Return the [X, Y] coordinate for the center point of the cell that contains the specified text.  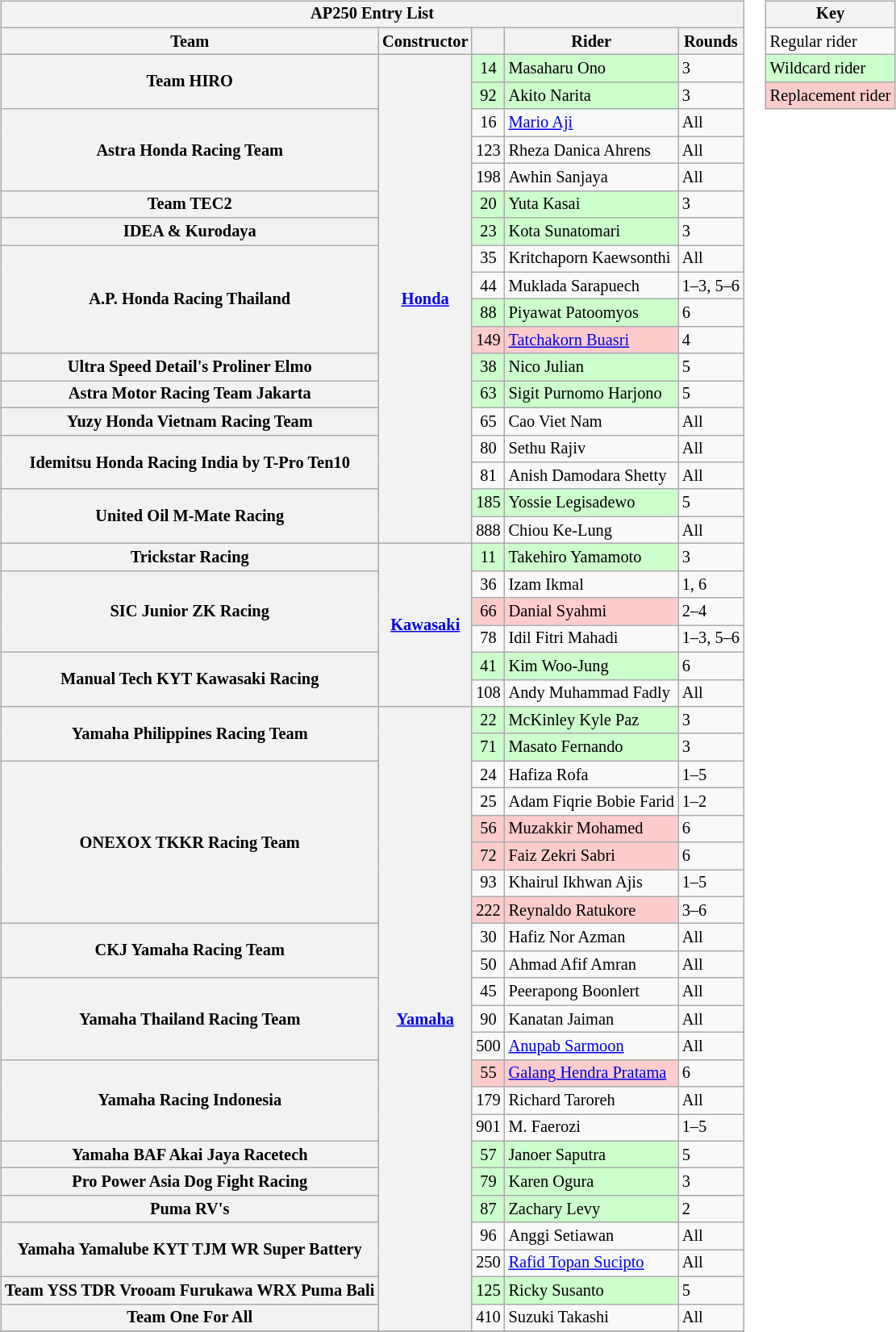
108 [488, 693]
Replacement rider [831, 96]
Constructor [425, 41]
Sethu Rajiv [592, 449]
Danial Syahmi [592, 612]
Kawasaki [425, 625]
41 [488, 666]
36 [488, 584]
CKJ Yamaha Racing Team [190, 950]
38 [488, 367]
Yuta Kasai [592, 204]
93 [488, 883]
Ultra Speed Detail's Proliner Elmo [190, 367]
2–4 [711, 612]
Suzuki Takashi [592, 1317]
AP250 Entry List [373, 15]
Yamaha Thailand Racing Team [190, 1018]
Team TEC2 [190, 204]
Idil Fitri Mahadi [592, 639]
44 [488, 286]
79 [488, 1182]
Hafiz Nor Azman [592, 937]
Mario Aji [592, 123]
45 [488, 992]
Galang Hendra Pratama [592, 1073]
Astra Honda Racing Team [190, 150]
Team [190, 41]
Kanatan Jaiman [592, 1019]
Yamaha Yamalube KYT TJM WR Super Battery [190, 1249]
Pro Power Asia Dog Fight Racing [190, 1182]
Yossie Legisadewo [592, 503]
Nico Julian [592, 367]
Akito Narita [592, 96]
11 [488, 557]
24 [488, 775]
Team One For All [190, 1317]
Awhin Sanjaya [592, 177]
56 [488, 829]
Astra Motor Racing Team Jakarta [190, 395]
Regular rider [831, 41]
Ahmad Afif Amran [592, 965]
250 [488, 1263]
901 [488, 1128]
20 [488, 204]
Honda [425, 299]
A.P. Honda Racing Thailand [190, 300]
22 [488, 720]
30 [488, 937]
179 [488, 1100]
1–2 [711, 802]
Muklada Sarapuech [592, 286]
Adam Fiqrie Bobie Farid [592, 802]
500 [488, 1046]
Rider [592, 41]
Manual Tech KYT Kawasaki Racing [190, 679]
198 [488, 177]
Izam Ikmal [592, 584]
Tatchakorn Buasri [592, 340]
Karen Ogura [592, 1182]
123 [488, 150]
M. Faerozi [592, 1128]
IDEA & Kurodaya [190, 232]
16 [488, 123]
Rafid Topan Sucipto [592, 1263]
Andy Muhammad Fadly [592, 693]
87 [488, 1209]
35 [488, 259]
Idemitsu Honda Racing India by T-Pro Ten10 [190, 461]
Yamaha Philippines Racing Team [190, 734]
Kota Sunatomari [592, 232]
Trickstar Racing [190, 557]
United Oil M-Mate Racing [190, 516]
Kim Woo-Jung [592, 666]
Muzakkir Mohamed [592, 829]
Team HIRO [190, 82]
Wildcard rider [831, 69]
Richard Taroreh [592, 1100]
Peerapong Boonlert [592, 992]
Chiou Ke-Lung [592, 530]
Yamaha Racing Indonesia [190, 1100]
149 [488, 340]
Cao Viet Nam [592, 421]
185 [488, 503]
Faiz Zekri Sabri [592, 856]
2 [711, 1209]
50 [488, 965]
125 [488, 1290]
65 [488, 421]
55 [488, 1073]
410 [488, 1317]
Sigit Purnomo Harjono [592, 395]
1, 6 [711, 584]
Yamaha [425, 1019]
Hafiza Rofa [592, 775]
Janoer Saputra [592, 1155]
23 [488, 232]
Rheza Danica Ahrens [592, 150]
57 [488, 1155]
71 [488, 747]
Piyawat Patoomyos [592, 313]
Reynaldo Ratukore [592, 910]
80 [488, 449]
Yuzy Honda Vietnam Racing Team [190, 421]
Zachary Levy [592, 1209]
63 [488, 395]
14 [488, 69]
88 [488, 313]
81 [488, 476]
25 [488, 802]
Team YSS TDR Vrooam Furukawa WRX Puma Bali [190, 1290]
Anish Damodara Shetty [592, 476]
Yamaha BAF Akai Jaya Racetech [190, 1155]
Rounds [711, 41]
Khairul Ikhwan Ajis [592, 883]
Ricky Susanto [592, 1290]
Masato Fernando [592, 747]
Masaharu Ono [592, 69]
Anupab Sarmoon [592, 1046]
Kritchaporn Kaewsonthi [592, 259]
Takehiro Yamamoto [592, 557]
96 [488, 1236]
3–6 [711, 910]
72 [488, 856]
4 [711, 340]
222 [488, 910]
SIC Junior ZK Racing [190, 612]
McKinley Kyle Paz [592, 720]
66 [488, 612]
Anggi Setiawan [592, 1236]
78 [488, 639]
Key [831, 15]
ONEXOX TKKR Racing Team [190, 842]
Puma RV's [190, 1209]
888 [488, 530]
90 [488, 1019]
92 [488, 96]
